Scan for the cell matching the given text and deliver its [X, Y] coordinate at center. 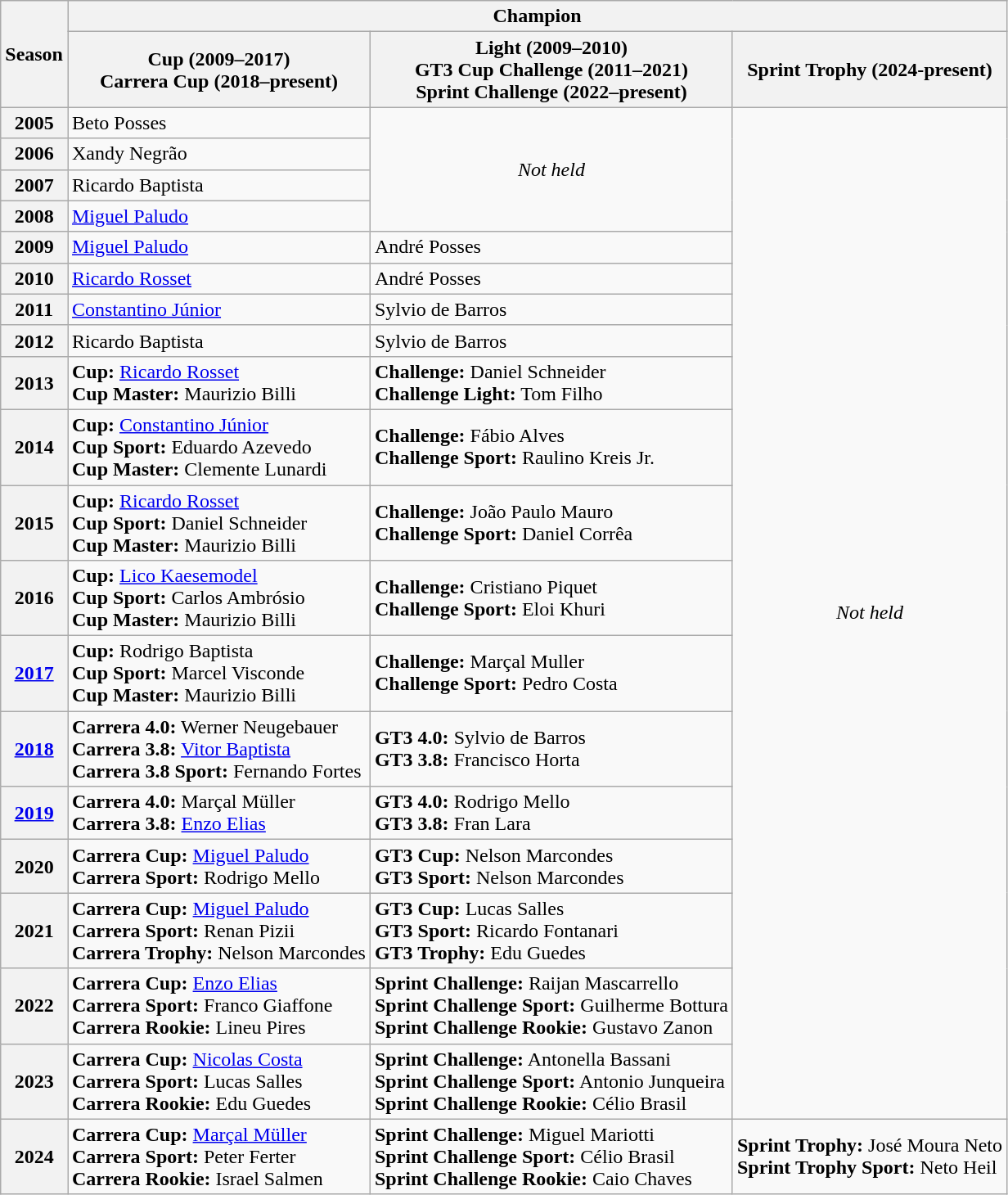
Cup: Rodrigo Baptista Cup Sport: Marcel Visconde Cup Master: Maurizio Billi [218, 674]
Beto Posses [218, 123]
2010 [34, 278]
Sprint Challenge: Raijan Mascarrello Sprint Challenge Sport: Guilherme Bottura Sprint Challenge Rookie: Gustavo Zanon [551, 1006]
Cup: Ricardo Rosset Cup Sport: Daniel Schneider Cup Master: Maurizio Billi [218, 522]
Cup: Lico Kaesemodel Cup Sport: Carlos Ambrósio Cup Master: Maurizio Billi [218, 598]
GT3 Cup: Lucas Salles GT3 Sport: Ricardo Fontanari GT3 Trophy: Edu Guedes [551, 931]
Sprint Trophy: José Moura Neto Sprint Trophy Sport: Neto Heil [869, 1157]
2006 [34, 154]
2017 [34, 674]
Season [34, 54]
Challenge: João Paulo Mauro Challenge Sport: Daniel Corrêa [551, 522]
2018 [34, 749]
GT3 Cup: Nelson Marcondes GT3 Sport: Nelson Marcondes [551, 866]
Carrera Cup: Miguel Paludo Carrera Sport: Rodrigo Mello [218, 866]
GT3 4.0: Rodrigo Mello GT3 3.8: Fran Lara [551, 814]
2020 [34, 866]
2023 [34, 1081]
2008 [34, 216]
Challenge: Marçal Muller Challenge Sport: Pedro Costa [551, 674]
Sprint Challenge: Antonella Bassani Sprint Challenge Sport: Antonio Junqueira Sprint Challenge Rookie: Célio Brasil [551, 1081]
Carrera 4.0: Werner Neugebauer Carrera 3.8: Vitor Baptista Carrera 3.8 Sport: Fernando Fortes [218, 749]
2015 [34, 522]
Ricardo Rosset [218, 278]
Sprint Trophy (2024-present) [869, 70]
Carrera Cup: Nicolas Costa Carrera Sport: Lucas Salles Carrera Rookie: Edu Guedes [218, 1081]
2009 [34, 247]
Cup (2009–2017) Carrera Cup (2018–present) [218, 70]
2016 [34, 598]
Carrera Cup: Miguel Paludo Carrera Sport: Renan Pizii Carrera Trophy: Nelson Marcondes [218, 931]
Carrera Cup: Marçal Müller Carrera Sport: Peter Ferter Carrera Rookie: Israel Salmen [218, 1157]
2005 [34, 123]
Carrera 4.0: Marçal Müller Carrera 3.8: Enzo Elias [218, 814]
2007 [34, 185]
Xandy Negrão [218, 154]
2021 [34, 931]
Light (2009–2010) GT3 Cup Challenge (2011–2021) Sprint Challenge (2022–present) [551, 70]
GT3 4.0: Sylvio de Barros GT3 3.8: Francisco Horta [551, 749]
Challenge: Daniel Schneider Challenge Light: Tom Filho [551, 383]
Cup: Constantino Júnior Cup Sport: Eduardo Azevedo Cup Master: Clemente Lunardi [218, 447]
2022 [34, 1006]
2013 [34, 383]
Challenge: Cristiano Piquet Challenge Sport: Eloi Khuri [551, 598]
2014 [34, 447]
Carrera Cup: Enzo Elias Carrera Sport: Franco Giaffone Carrera Rookie: Lineu Pires [218, 1006]
Champion [537, 16]
Constantino Júnior [218, 309]
2024 [34, 1157]
Cup: Ricardo Rosset Cup Master: Maurizio Billi [218, 383]
Sprint Challenge: Miguel Mariotti Sprint Challenge Sport: Célio Brasil Sprint Challenge Rookie: Caio Chaves [551, 1157]
2011 [34, 309]
2019 [34, 814]
2012 [34, 340]
Challenge: Fábio Alves Challenge Sport: Raulino Kreis Jr. [551, 447]
